Identify which cell holds the provided text, then report its (X, Y) central coordinate. 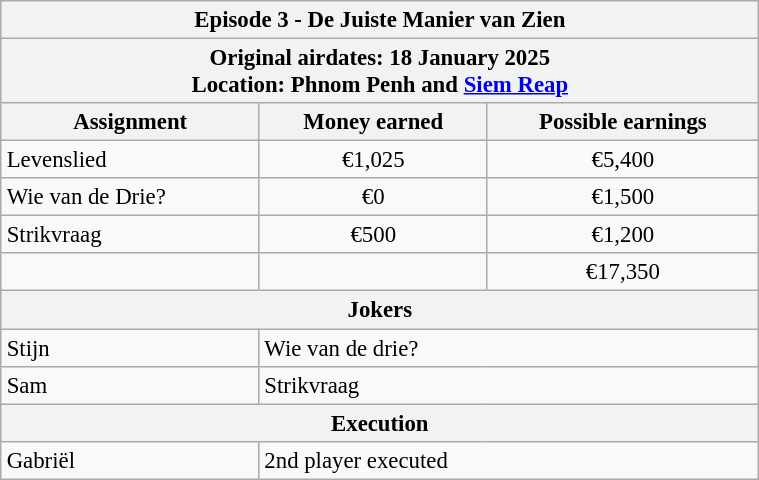
Levenslied (130, 160)
€1,500 (622, 197)
Execution (380, 423)
Episode 3 - De Juiste Manier van Zien (380, 20)
€0 (373, 197)
Wie van de Drie? (130, 197)
€1,200 (622, 235)
€17,350 (622, 272)
€500 (373, 235)
2nd player executed (508, 460)
Gabriël (130, 460)
Sam (130, 385)
Wie van de drie? (508, 347)
Jokers (380, 310)
Original airdates: 18 January 2025Location: Phnom Penh and Siem Reap (380, 70)
€5,400 (622, 160)
Stijn (130, 347)
Possible earnings (622, 122)
Assignment (130, 122)
Money earned (373, 122)
€1,025 (373, 160)
